Locate the cell with the specified text and output its [x, y] center coordinate. 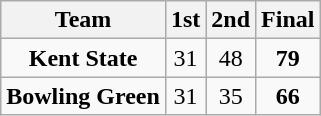
Bowling Green [84, 96]
48 [231, 58]
Team [84, 20]
35 [231, 96]
Kent State [84, 58]
2nd [231, 20]
79 [288, 58]
Final [288, 20]
66 [288, 96]
1st [185, 20]
